Find where the given text appears and provide that cell's center as [X, Y] coordinate. 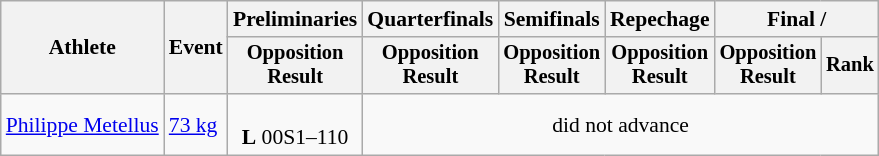
Preliminaries [295, 19]
did not advance [620, 124]
Final / [797, 19]
Rank [850, 66]
L 00S1–110 [295, 124]
Event [196, 48]
Semifinals [552, 19]
Repechage [660, 19]
Philippe Metellus [82, 124]
Athlete [82, 48]
Quarterfinals [430, 19]
73 kg [196, 124]
